Pinpoint the cell where the given text exists, returning its (x, y) midpoint coordinate. 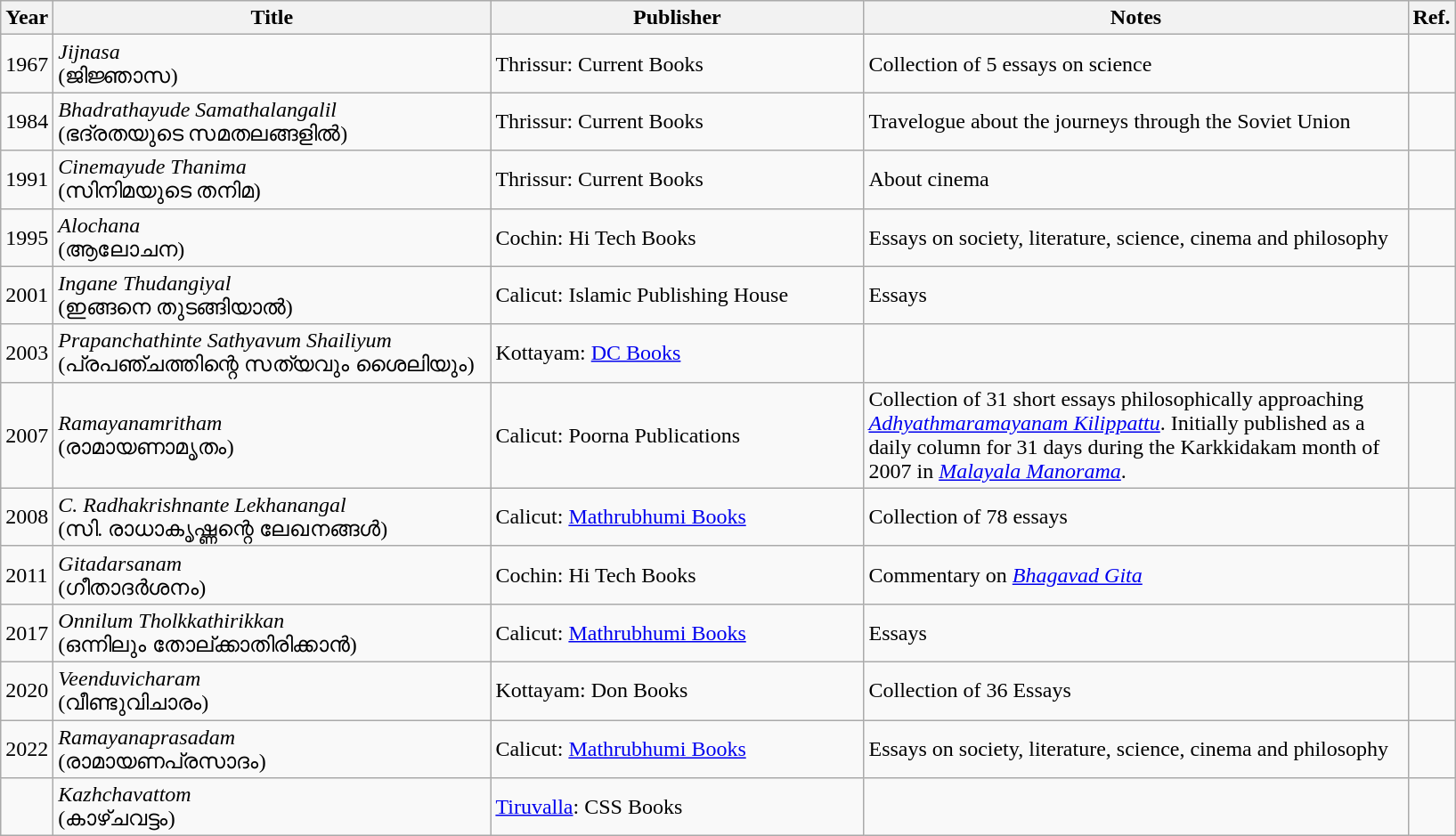
2003 (27, 353)
2007 (27, 434)
Calicut: Islamic Publishing House (677, 296)
2017 (27, 632)
Travelogue about the journeys through the Soviet Union (1136, 121)
Jijnasa(ജിജ്ഞാസ) (272, 64)
Title (272, 18)
Veenduvicharam(വീണ്ടുവിചാരം) (272, 691)
Calicut: Poorna Publications (677, 434)
Ingane Thudangiyal(ഇങ്ങനെ തുടങ്ങിയാല്‍) (272, 296)
1984 (27, 121)
Ramayanaprasadam(രാമായണപ്രസാദം) (272, 748)
Collection of 36 Essays (1136, 691)
Ramayanamritham(രാമായണാമൃതം) (272, 434)
Bhadrathayude Samathalangalil(ഭദ്രതയുടെ സമതലങ്ങളിൽ) (272, 121)
Notes (1136, 18)
2001 (27, 296)
Year (27, 18)
Gitadarsanam(ഗീതാദർശനം) (272, 575)
Ref. (1432, 18)
Collection of 5 essays on science (1136, 64)
Kottayam: DC Books (677, 353)
Collection of 78 essays (1136, 516)
Onnilum Tholkkathirikkan(ഒന്നിലും തോല്ക്കാതിരിക്കാന്‍) (272, 632)
2008 (27, 516)
Cinemayude Thanima(സിനിമയുടെ തനിമ) (272, 180)
Alochana(ആലോചന) (272, 237)
About cinema (1136, 180)
1995 (27, 237)
1967 (27, 64)
1991 (27, 180)
Kazhchavattom(കാഴ്ചവട്ടം) (272, 807)
Tiruvalla: CSS Books (677, 807)
Commentary on Bhagavad Gita (1136, 575)
2011 (27, 575)
2020 (27, 691)
Kottayam: Don Books (677, 691)
Publisher (677, 18)
Prapanchathinte Sathyavum Shailiyum(പ്രപഞ്ചത്തിന്റെ സത്യവും ശൈലിയും) (272, 353)
C. Radhakrishnante Lekhanangal(സി. രാധാകൃഷ്ണന്റെ ലേഖനങ്ങൾ) (272, 516)
2022 (27, 748)
